Identify which cell holds the provided text, then report its [x, y] central coordinate. 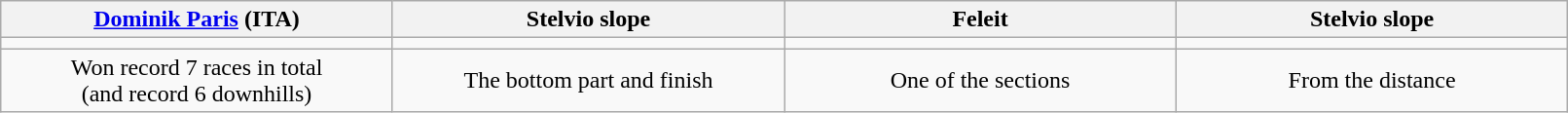
The bottom part and finish [588, 80]
One of the sections [981, 80]
Dominik Paris (ITA) [197, 19]
Feleit [981, 19]
From the distance [1372, 80]
Won record 7 races in total(and record 6 downhills) [197, 80]
